Pinpoint the cell where the given text exists, returning its (x, y) midpoint coordinate. 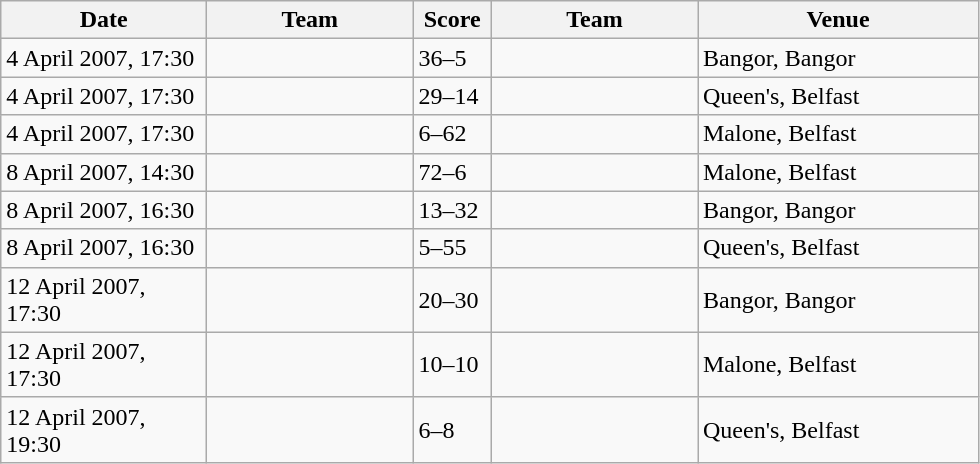
8 April 2007, 14:30 (104, 172)
Score (452, 20)
13–32 (452, 210)
12 April 2007, 19:30 (104, 430)
10–10 (452, 364)
36–5 (452, 58)
6–8 (452, 430)
6–62 (452, 134)
20–30 (452, 300)
Venue (838, 20)
5–55 (452, 248)
72–6 (452, 172)
Date (104, 20)
29–14 (452, 96)
